Return [X, Y] of the center of cell containing provided text 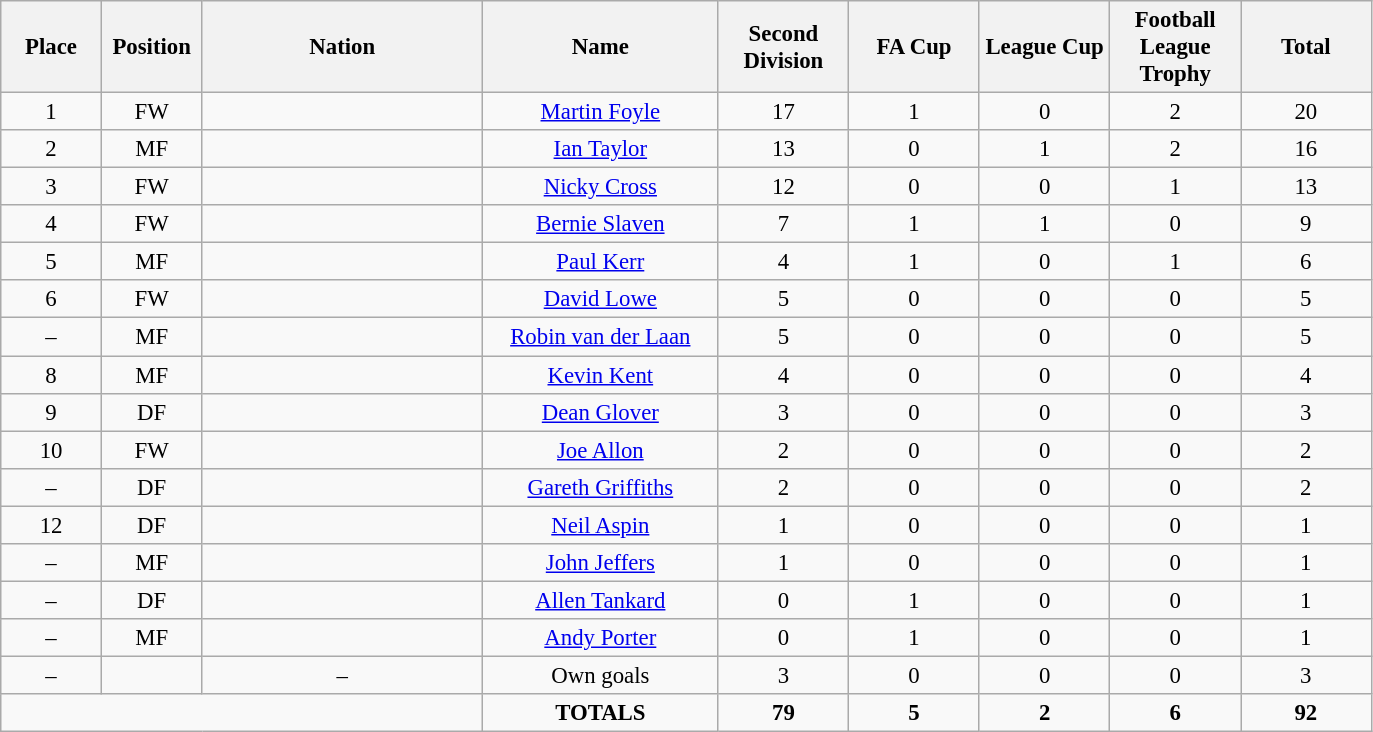
Position [152, 47]
Football League Trophy [1176, 47]
Dean Glover [601, 412]
Place [52, 47]
8 [52, 375]
Total [1306, 47]
Robin van der Laan [601, 337]
Joe Allon [601, 450]
John Jeffers [601, 563]
Bernie Slaven [601, 224]
92 [1306, 713]
TOTALS [601, 713]
Allen Tankard [601, 600]
20 [1306, 112]
Own goals [601, 675]
Name [601, 47]
David Lowe [601, 299]
10 [52, 450]
Paul Kerr [601, 262]
79 [784, 713]
16 [1306, 149]
League Cup [1044, 47]
7 [784, 224]
Second Division [784, 47]
Ian Taylor [601, 149]
Martin Foyle [601, 112]
Nation [342, 47]
Gareth Griffiths [601, 487]
Neil Aspin [601, 525]
FA Cup [914, 47]
17 [784, 112]
Andy Porter [601, 638]
Kevin Kent [601, 375]
Nicky Cross [601, 187]
